For the text-containing cell, return its midpoint in (x, y) coordinate format. 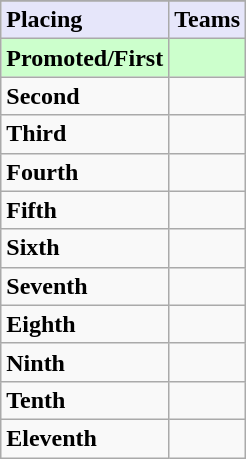
Teams (208, 20)
Third (85, 134)
Placing (85, 20)
Second (85, 96)
Eighth (85, 324)
Promoted/First (85, 58)
Seventh (85, 286)
Fifth (85, 210)
Sixth (85, 248)
Tenth (85, 400)
Ninth (85, 362)
Fourth (85, 172)
Eleventh (85, 438)
